Extract the (X, Y) coordinate from the center of the cell holding the provided text.  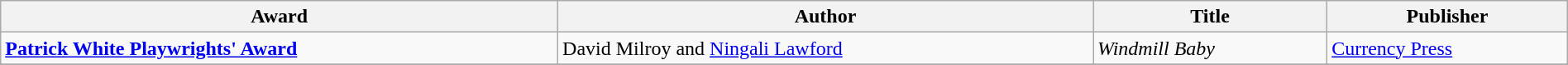
Award (280, 17)
Title (1211, 17)
Publisher (1447, 17)
Patrick White Playwrights' Award (280, 48)
Author (825, 17)
Windmill Baby (1211, 48)
Currency Press (1447, 48)
David Milroy and Ningali Lawford (825, 48)
